Scan for the cell matching the given text and deliver its (x, y) coordinate at center. 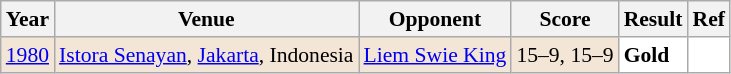
Year (28, 19)
Gold (654, 55)
Score (564, 19)
Ref (709, 19)
1980 (28, 55)
Opponent (436, 19)
15–9, 15–9 (564, 55)
Liem Swie King (436, 55)
Venue (206, 19)
Istora Senayan, Jakarta, Indonesia (206, 55)
Result (654, 19)
